From the cell containing the given text, extract its center point as [X, Y] coordinate. 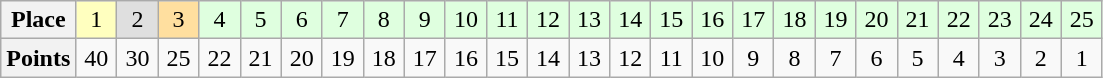
40 [96, 58]
Place [38, 20]
24 [1040, 20]
23 [1000, 20]
Points [38, 58]
30 [138, 58]
